Determine the (X, Y) coordinate at the center of the cell enclosing the given text.  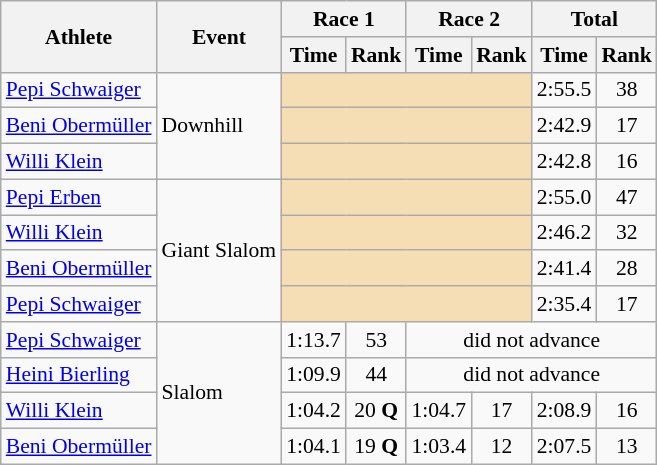
Race 1 (344, 19)
2:46.2 (564, 233)
12 (502, 447)
1:04.7 (438, 411)
2:08.9 (564, 411)
2:35.4 (564, 304)
1:04.1 (314, 447)
28 (626, 269)
Giant Slalom (220, 250)
38 (626, 90)
2:55.5 (564, 90)
2:07.5 (564, 447)
Athlete (79, 36)
Total (594, 19)
Pepi Erben (79, 197)
20 Q (376, 411)
1:03.4 (438, 447)
Race 2 (468, 19)
2:41.4 (564, 269)
1:04.2 (314, 411)
2:42.9 (564, 126)
44 (376, 375)
Event (220, 36)
19 Q (376, 447)
1:09.9 (314, 375)
Downhill (220, 126)
Slalom (220, 393)
32 (626, 233)
Heini Bierling (79, 375)
53 (376, 340)
47 (626, 197)
13 (626, 447)
2:42.8 (564, 162)
2:55.0 (564, 197)
1:13.7 (314, 340)
